From the cell containing the given text, extract its center point as (X, Y) coordinate. 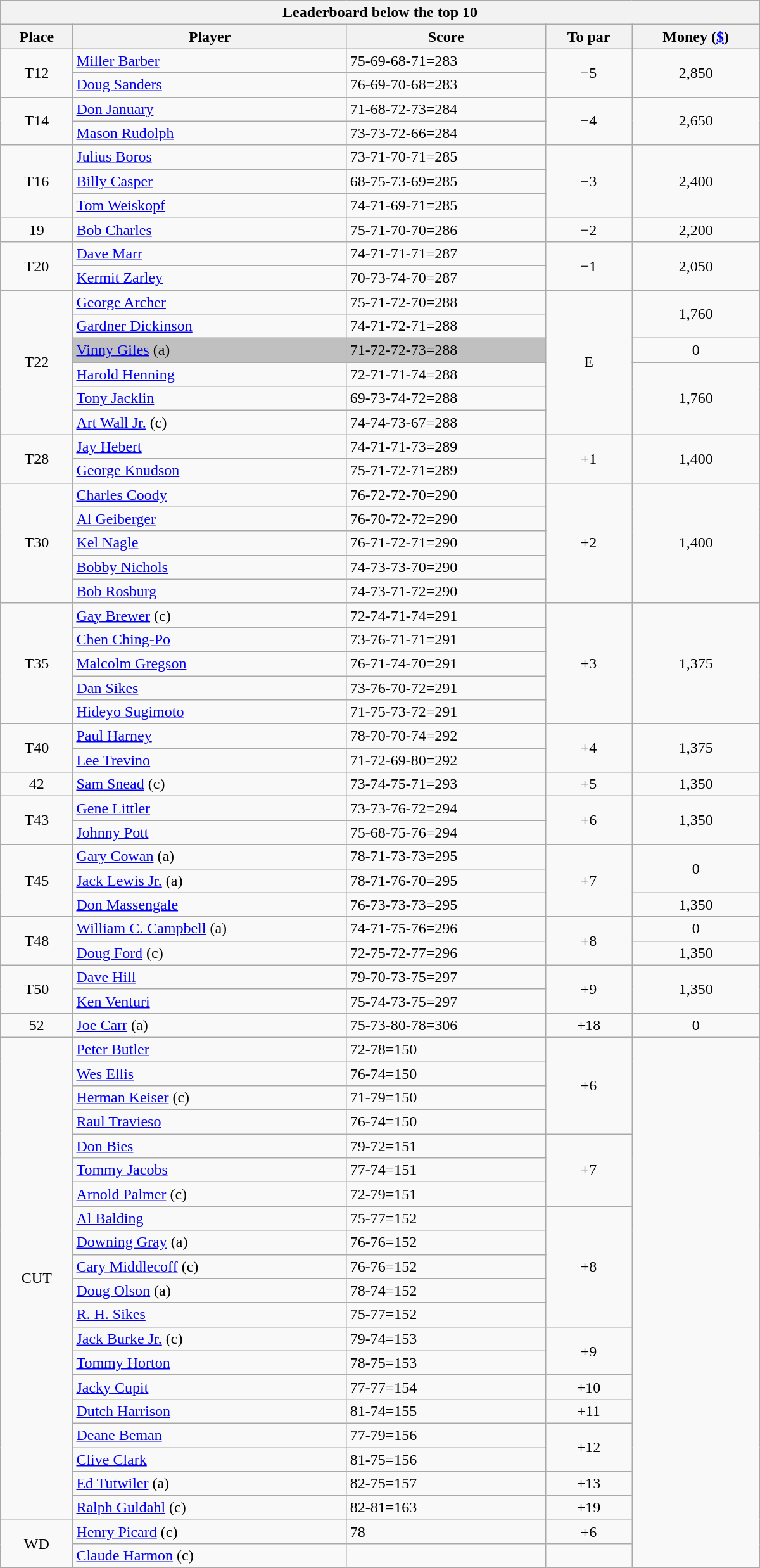
T16 (37, 181)
75-68-75-76=294 (446, 832)
79-70-73-75=297 (446, 977)
+11 (589, 1411)
78-71-73-73=295 (446, 857)
Tommy Jacobs (210, 1170)
Don January (210, 109)
75-74-73-75=297 (446, 1001)
Mason Rudolph (210, 133)
Claude Harmon (c) (210, 1556)
Dan Sikes (210, 687)
Chen Ching-Po (210, 639)
78-75=153 (446, 1363)
79-72=151 (446, 1146)
71-75-73-72=291 (446, 712)
71-79=150 (446, 1098)
75-71-72-70=288 (446, 302)
81-74=155 (446, 1411)
Joe Carr (a) (210, 1025)
Art Wall Jr. (c) (210, 423)
72-79=151 (446, 1194)
Raul Travieso (210, 1122)
Jack Lewis Jr. (a) (210, 881)
74-73-71-72=290 (446, 591)
Don Massengale (210, 905)
76-71-74-70=291 (446, 663)
−5 (589, 73)
77-74=151 (446, 1170)
52 (37, 1025)
42 (37, 784)
+3 (589, 663)
Tommy Horton (210, 1363)
69-73-74-72=288 (446, 398)
−3 (589, 181)
Vinny Giles (a) (210, 350)
78-70-70-74=292 (446, 736)
Gene Littler (210, 808)
Doug Sanders (210, 85)
19 (37, 229)
73-73-76-72=294 (446, 808)
82-81=163 (446, 1508)
Doug Ford (c) (210, 953)
Bobby Nichols (210, 567)
2,850 (695, 73)
Gary Cowan (a) (210, 857)
Dutch Harrison (210, 1411)
74-71-69-71=285 (446, 205)
Al Balding (210, 1218)
74-73-73-70=290 (446, 567)
T48 (37, 941)
Sam Snead (c) (210, 784)
71-68-72-73=284 (446, 109)
T14 (37, 121)
82-75=157 (446, 1484)
T28 (37, 459)
WD (37, 1544)
Jack Burke Jr. (c) (210, 1339)
78-74=152 (446, 1291)
Jay Hebert (210, 447)
Malcolm Gregson (210, 663)
73-71-70-71=285 (446, 157)
T50 (37, 989)
75-71-72-71=289 (446, 471)
To par (589, 37)
81-75=156 (446, 1459)
73-76-71-71=291 (446, 639)
Gay Brewer (c) (210, 615)
+10 (589, 1387)
+12 (589, 1447)
Paul Harney (210, 736)
Lee Trevino (210, 760)
−1 (589, 265)
70-73-74-70=287 (446, 277)
Miller Barber (210, 61)
Ken Venturi (210, 1001)
T40 (37, 748)
−2 (589, 229)
71-72-72-73=288 (446, 350)
76-72-72-70=290 (446, 495)
Ed Tutwiler (a) (210, 1484)
Deane Beman (210, 1435)
Hideyo Sugimoto (210, 712)
Jacky Cupit (210, 1387)
Gardner Dickinson (210, 326)
+5 (589, 784)
+13 (589, 1484)
T12 (37, 73)
E (589, 362)
75-69-68-71=283 (446, 61)
Bob Rosburg (210, 591)
Julius Boros (210, 157)
77-79=156 (446, 1435)
Peter Butler (210, 1049)
2,400 (695, 181)
78-71-76-70=295 (446, 881)
George Archer (210, 302)
−4 (589, 121)
Billy Casper (210, 181)
73-74-75-71=293 (446, 784)
76-69-70-68=283 (446, 85)
72-75-72-77=296 (446, 953)
76-71-72-71=290 (446, 543)
77-77=154 (446, 1387)
72-78=150 (446, 1049)
Cary Middlecoff (c) (210, 1266)
73-73-72-66=284 (446, 133)
68-75-73-69=285 (446, 181)
72-71-71-74=288 (446, 374)
Place (37, 37)
Bob Charles (210, 229)
T20 (37, 265)
2,200 (695, 229)
78 (446, 1532)
Clive Clark (210, 1459)
Johnny Pott (210, 832)
76-73-73-73=295 (446, 905)
T30 (37, 543)
74-71-75-76=296 (446, 929)
+19 (589, 1508)
Wes Ellis (210, 1074)
76-70-72-72=290 (446, 519)
T45 (37, 881)
74-71-72-71=288 (446, 326)
79-74=153 (446, 1339)
+4 (589, 748)
Kermit Zarley (210, 277)
Player (210, 37)
Don Bies (210, 1146)
Dave Marr (210, 253)
T43 (37, 820)
2,050 (695, 265)
+2 (589, 543)
Henry Picard (c) (210, 1532)
T35 (37, 663)
Ralph Guldahl (c) (210, 1508)
Charles Coody (210, 495)
CUT (37, 1278)
Al Geiberger (210, 519)
R. H. Sikes (210, 1315)
Arnold Palmer (c) (210, 1194)
Harold Henning (210, 374)
William C. Campbell (a) (210, 929)
George Knudson (210, 471)
75-73-80-78=306 (446, 1025)
Kel Nagle (210, 543)
72-74-71-74=291 (446, 615)
Score (446, 37)
Leaderboard below the top 10 (380, 13)
T22 (37, 362)
74-74-73-67=288 (446, 423)
71-72-69-80=292 (446, 760)
Downing Gray (a) (210, 1242)
Doug Olson (a) (210, 1291)
Money ($) (695, 37)
+1 (589, 459)
Herman Keiser (c) (210, 1098)
Tom Weiskopf (210, 205)
74-71-71-71=287 (446, 253)
73-76-70-72=291 (446, 687)
75-71-70-70=286 (446, 229)
+18 (589, 1025)
Dave Hill (210, 977)
2,650 (695, 121)
74-71-71-73=289 (446, 447)
Tony Jacklin (210, 398)
